Output the (x, y) coordinate of the center of the cell containing the given text.  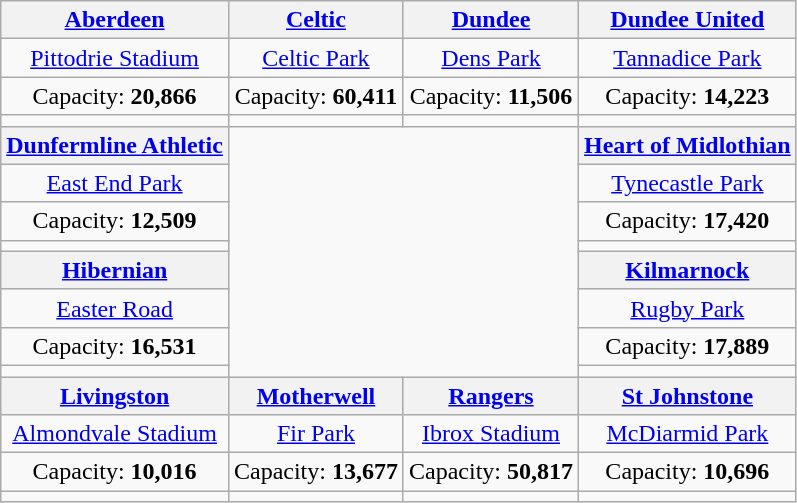
Pittodrie Stadium (115, 58)
Easter Road (115, 308)
Heart of Midlothian (688, 145)
Capacity: 14,223 (688, 96)
Rugby Park (688, 308)
Capacity: 10,016 (115, 472)
Dunfermline Athletic (115, 145)
Livingston (115, 395)
Kilmarnock (688, 270)
Capacity: 10,696 (688, 472)
Tynecastle Park (688, 183)
Ibrox Stadium (490, 434)
Fir Park (316, 434)
McDiarmid Park (688, 434)
Tannadice Park (688, 58)
Capacity: 60,411 (316, 96)
Capacity: 17,420 (688, 221)
Rangers (490, 395)
Capacity: 16,531 (115, 346)
Dundee (490, 20)
Celtic (316, 20)
Capacity: 11,506 (490, 96)
Capacity: 17,889 (688, 346)
Almondvale Stadium (115, 434)
East End Park (115, 183)
Dens Park (490, 58)
Capacity: 20,866 (115, 96)
Capacity: 50,817 (490, 472)
Dundee United (688, 20)
Motherwell (316, 395)
Capacity: 12,509 (115, 221)
Celtic Park (316, 58)
Aberdeen (115, 20)
Capacity: 13,677 (316, 472)
Hibernian (115, 270)
St Johnstone (688, 395)
